Detect which cell encompasses the target text, then output its [x, y] center coordinate. 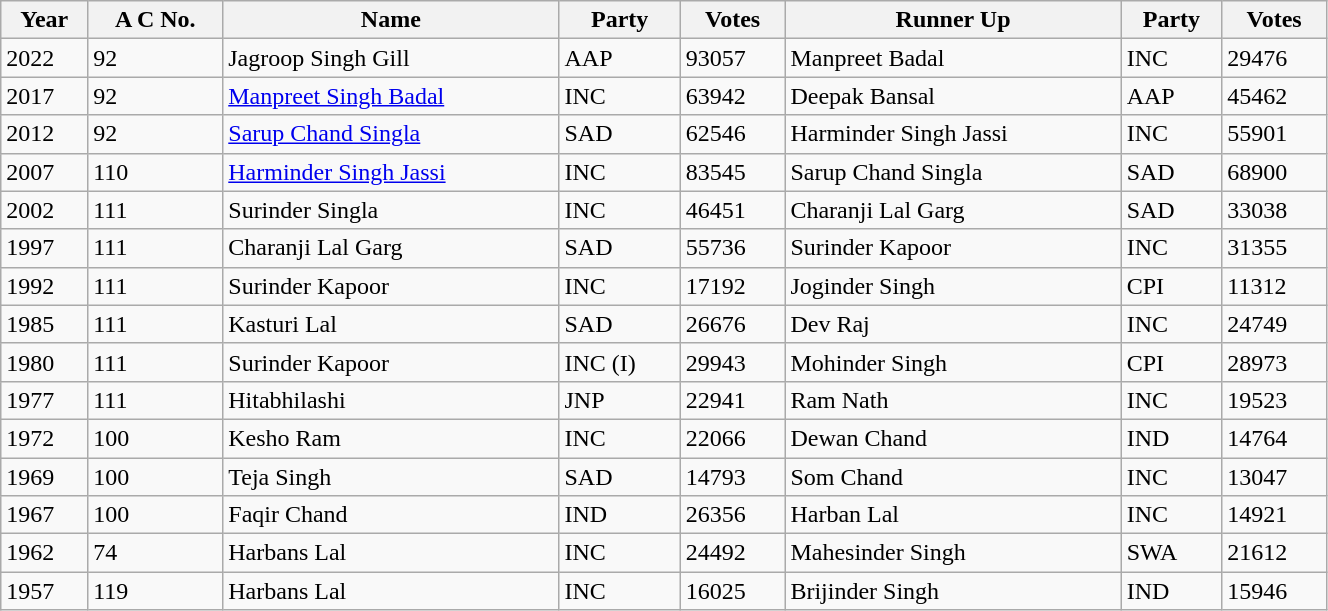
1972 [44, 438]
1977 [44, 400]
19523 [1274, 400]
63942 [732, 96]
1985 [44, 324]
Ram Nath [953, 400]
29943 [732, 362]
JNP [620, 400]
22941 [732, 400]
1967 [44, 515]
14764 [1274, 438]
Joginder Singh [953, 286]
1980 [44, 362]
24749 [1274, 324]
16025 [732, 591]
2012 [44, 134]
13047 [1274, 477]
110 [156, 172]
Kesho Ram [391, 438]
46451 [732, 210]
SWA [1172, 553]
119 [156, 591]
55901 [1274, 134]
22066 [732, 438]
Surinder Singla [391, 210]
1992 [44, 286]
14793 [732, 477]
26676 [732, 324]
28973 [1274, 362]
Jagroop Singh Gill [391, 58]
Name [391, 20]
Som Chand [953, 477]
83545 [732, 172]
24492 [732, 553]
68900 [1274, 172]
26356 [732, 515]
Teja Singh [391, 477]
15946 [1274, 591]
14921 [1274, 515]
29476 [1274, 58]
Brijinder Singh [953, 591]
Deepak Bansal [953, 96]
1957 [44, 591]
Harban Lal [953, 515]
21612 [1274, 553]
A C No. [156, 20]
1962 [44, 553]
1997 [44, 248]
62546 [732, 134]
Mahesinder Singh [953, 553]
Year [44, 20]
17192 [732, 286]
93057 [732, 58]
2022 [44, 58]
11312 [1274, 286]
Hitabhilashi [391, 400]
2017 [44, 96]
2007 [44, 172]
Manpreet Badal [953, 58]
Runner Up [953, 20]
Manpreet Singh Badal [391, 96]
1969 [44, 477]
Dev Raj [953, 324]
33038 [1274, 210]
Mohinder Singh [953, 362]
74 [156, 553]
INC (I) [620, 362]
55736 [732, 248]
31355 [1274, 248]
2002 [44, 210]
Dewan Chand [953, 438]
Faqir Chand [391, 515]
Kasturi Lal [391, 324]
45462 [1274, 96]
